Provide the [X, Y] coordinate of the cell's center where the given text is located.  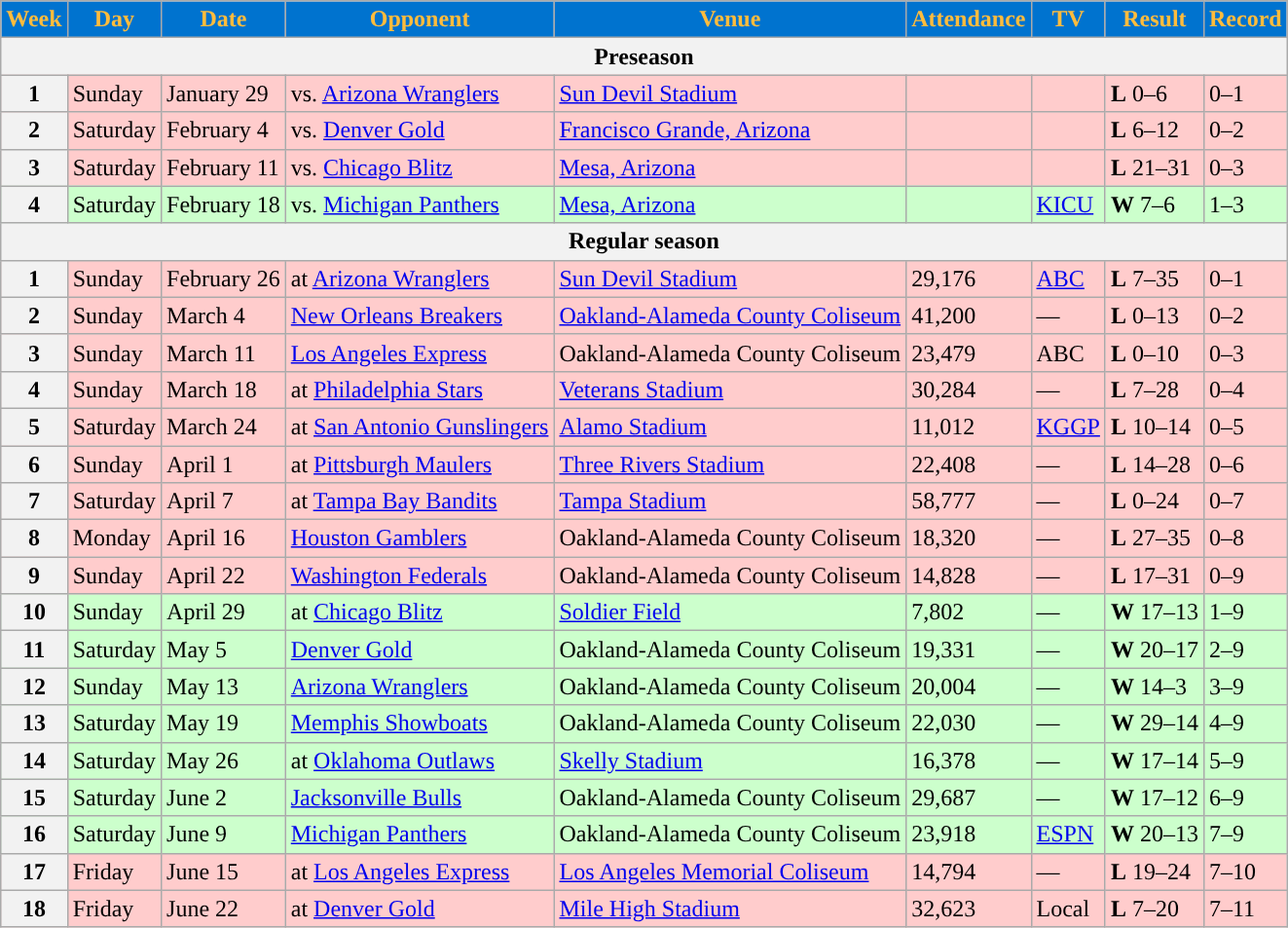
7,802 [969, 612]
L 0–13 [1155, 316]
KGGP [1068, 427]
11,012 [969, 427]
L 27–35 [1155, 538]
W 14–3 [1155, 687]
at Oklahoma Outlaws [420, 761]
1–3 [1245, 204]
22,030 [969, 724]
15 [34, 798]
18 [34, 909]
vs. Michigan Panthers [420, 204]
32,623 [969, 909]
29,687 [969, 798]
Houston Gamblers [420, 538]
February 26 [224, 278]
May 26 [224, 761]
at Los Angeles Express [420, 872]
0–7 [1245, 501]
7–9 [1245, 835]
23,918 [969, 835]
Local [1068, 909]
0–4 [1245, 390]
W 17–13 [1155, 612]
May 5 [224, 650]
58,777 [969, 501]
Francisco Grande, Arizona [730, 130]
13 [34, 724]
at Pittsburgh Maulers [420, 464]
May 19 [224, 724]
April 22 [224, 575]
at Philadelphia Stars [420, 390]
L 21–31 [1155, 167]
Three Rivers Stadium [730, 464]
June 15 [224, 872]
3–9 [1245, 687]
16,378 [969, 761]
2–9 [1245, 650]
Preseason [644, 56]
0–8 [1245, 538]
L 7–28 [1155, 390]
February 4 [224, 130]
Los Angeles Memorial Coliseum [730, 872]
9 [34, 575]
L 6–12 [1155, 130]
L 0–24 [1155, 501]
W 20–17 [1155, 650]
Skelly Stadium [730, 761]
29,176 [969, 278]
14,828 [969, 575]
Opponent [420, 19]
Monday [114, 538]
14 [34, 761]
L 10–14 [1155, 427]
New Orleans Breakers [420, 316]
19,331 [969, 650]
23,479 [969, 353]
L 0–10 [1155, 353]
Soldier Field [730, 612]
vs. Denver Gold [420, 130]
June 22 [224, 909]
0–9 [1245, 575]
at San Antonio Gunslingers [420, 427]
8 [34, 538]
41,200 [969, 316]
Result [1155, 19]
Attendance [969, 19]
Regular season [644, 241]
May 13 [224, 687]
at Chicago Blitz [420, 612]
March 4 [224, 316]
March 24 [224, 427]
at Arizona Wranglers [420, 278]
10 [34, 612]
at Denver Gold [420, 909]
TV [1068, 19]
5–9 [1245, 761]
L 14–28 [1155, 464]
Michigan Panthers [420, 835]
April 7 [224, 501]
Week [34, 19]
22,408 [969, 464]
Washington Federals [420, 575]
at Tampa Bay Bandits [420, 501]
12 [34, 687]
February 18 [224, 204]
April 1 [224, 464]
March 11 [224, 353]
L 7–35 [1155, 278]
17 [34, 872]
20,004 [969, 687]
April 29 [224, 612]
Date [224, 19]
April 16 [224, 538]
W 17–12 [1155, 798]
16 [34, 835]
Tampa Stadium [730, 501]
6–9 [1245, 798]
January 29 [224, 93]
W 29–14 [1155, 724]
7 [34, 501]
Mile High Stadium [730, 909]
Denver Gold [420, 650]
14,794 [969, 872]
L 0–6 [1155, 93]
L 7–20 [1155, 909]
Alamo Stadium [730, 427]
KICU [1068, 204]
Memphis Showboats [420, 724]
June 2 [224, 798]
30,284 [969, 390]
7–10 [1245, 872]
18,320 [969, 538]
June 9 [224, 835]
Record [1245, 19]
Venue [730, 19]
6 [34, 464]
March 18 [224, 390]
vs. Arizona Wranglers [420, 93]
0–5 [1245, 427]
Los Angeles Express [420, 353]
4–9 [1245, 724]
vs. Chicago Blitz [420, 167]
1–9 [1245, 612]
W 7–6 [1155, 204]
L 19–24 [1155, 872]
L 17–31 [1155, 575]
Jacksonville Bulls [420, 798]
W 20–13 [1155, 835]
Arizona Wranglers [420, 687]
ESPN [1068, 835]
5 [34, 427]
11 [34, 650]
Veterans Stadium [730, 390]
0–6 [1245, 464]
7–11 [1245, 909]
February 11 [224, 167]
Day [114, 19]
W 17–14 [1155, 761]
